Output the (X, Y) coordinate of the center of the cell containing the given text.  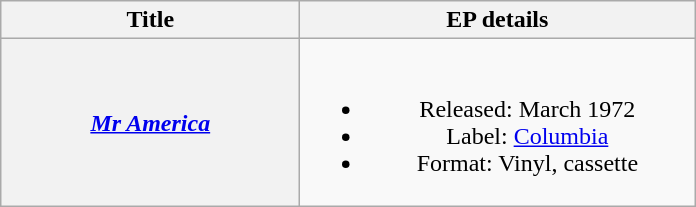
Mr America (150, 122)
Title (150, 20)
EP details (498, 20)
Released: March 1972Label: ColumbiaFormat: Vinyl, cassette (498, 122)
